For the text-containing cell, return its midpoint in (x, y) coordinate format. 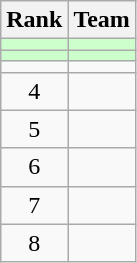
6 (34, 167)
Team (102, 20)
5 (34, 129)
8 (34, 243)
7 (34, 205)
Rank (34, 20)
4 (34, 91)
